Provide the [X, Y] coordinate of the cell's center where the given text is located.  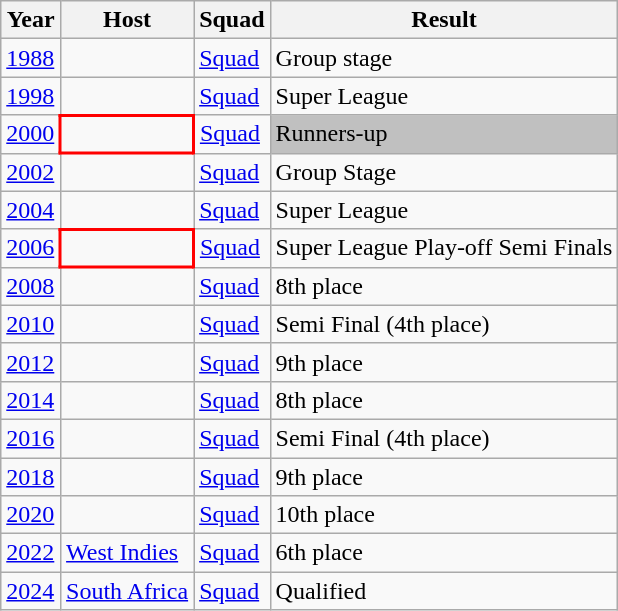
2002 [31, 172]
2014 [31, 400]
1998 [31, 96]
Group Stage [444, 172]
2016 [31, 438]
Qualified [444, 591]
2022 [31, 553]
2020 [31, 515]
2006 [31, 248]
Runners-up [444, 134]
6th place [444, 553]
1988 [31, 58]
Result [444, 20]
West Indies [128, 553]
Super League Play-off Semi Finals [444, 248]
Host [128, 20]
2000 [31, 134]
2004 [31, 210]
10th place [444, 515]
2012 [31, 362]
2024 [31, 591]
2008 [31, 286]
2010 [31, 324]
2018 [31, 477]
South Africa [128, 591]
Year [31, 20]
Group stage [444, 58]
